Capture the cell that displays the provided text and extract its (X, Y) central coordinate. 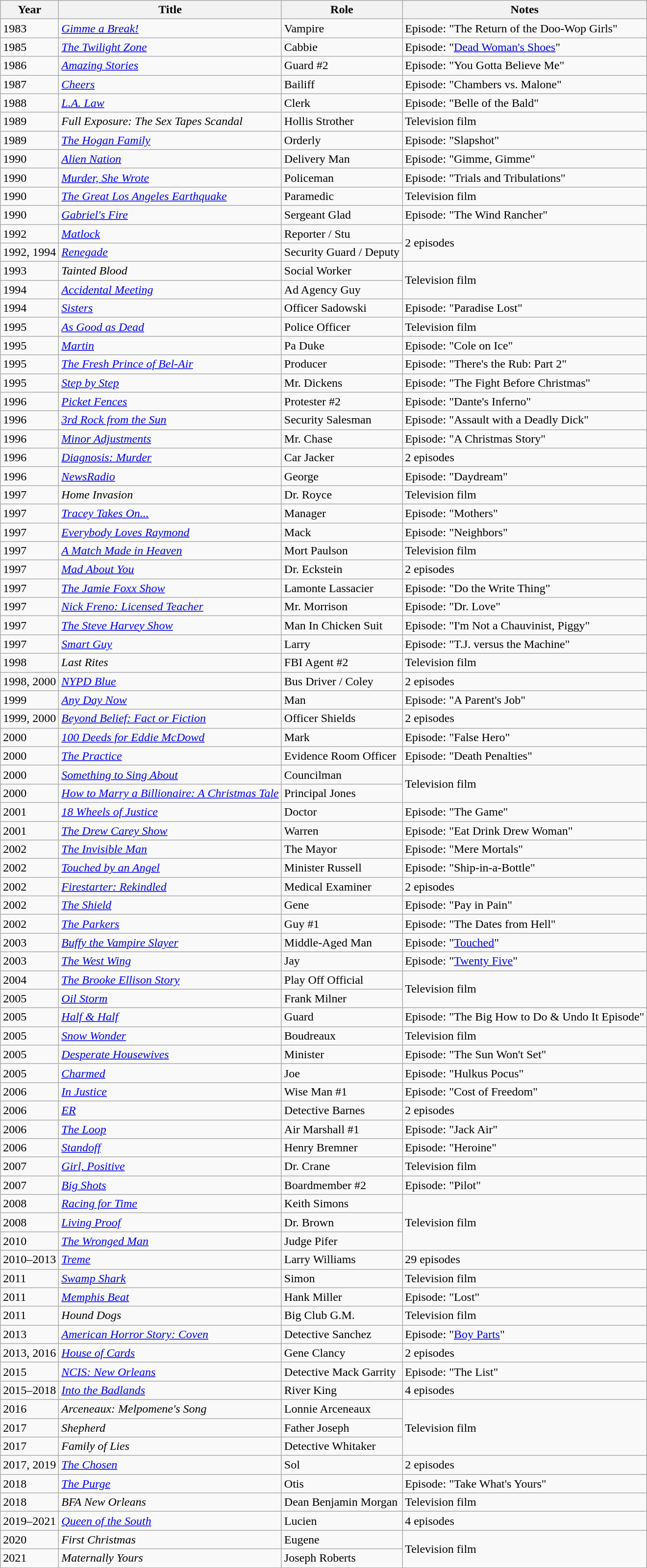
In Justice (170, 1092)
Boardmember #2 (342, 1185)
Episode: "Trials and Tribulations" (524, 177)
BFA New Orleans (170, 1502)
2017, 2019 (29, 1465)
Dr. Royce (342, 495)
Role (342, 10)
Something to Sing About (170, 774)
The Jamie Foxx Show (170, 588)
The Great Los Angeles Earthquake (170, 196)
Big Shots (170, 1185)
Episode: "Eat Drink Drew Woman" (524, 831)
Episode: "Mothers" (524, 513)
Touched by an Angel (170, 868)
Ad Agency Guy (342, 290)
Tainted Blood (170, 271)
1988 (29, 103)
Police Officer (342, 327)
Beyond Belief: Fact or Fiction (170, 719)
The Drew Carey Show (170, 831)
Bailiff (342, 84)
Episode: "Slapshot" (524, 140)
Episode: "Boy Parts" (524, 1334)
Episode: "Lost" (524, 1297)
Security Salesman (342, 420)
1998 (29, 663)
The Wronged Man (170, 1241)
1992, 1994 (29, 252)
2016 (29, 1409)
Arceneaux: Melpomene's Song (170, 1409)
Dr. Eckstein (342, 570)
Episode: "Dante's Inferno" (524, 401)
Diagnosis: Murder (170, 457)
Murder, She Wrote (170, 177)
Gabriel's Fire (170, 215)
Step by Step (170, 383)
Reporter / Stu (342, 234)
Episode: "False Hero" (524, 737)
Episode: "Cost of Freedom" (524, 1092)
Alien Nation (170, 159)
Guard #2 (342, 66)
Charmed (170, 1073)
Car Jacker (342, 457)
Episode: "Dr. Love" (524, 607)
Detective Barnes (342, 1110)
Principal Jones (342, 793)
George (342, 476)
Joseph Roberts (342, 1558)
Episode: "Pilot" (524, 1185)
Big Club G.M. (342, 1316)
Mr. Dickens (342, 383)
Standoff (170, 1148)
Gimme a Break! (170, 28)
Full Exposure: The Sex Tapes Scandal (170, 122)
Living Proof (170, 1222)
Episode: "The List" (524, 1371)
Episode: "Jack Air" (524, 1129)
Detective Whitaker (342, 1446)
Episode: "Paradise Lost" (524, 308)
Home Invasion (170, 495)
Cabbie (342, 47)
Wise Man #1 (342, 1092)
A Match Made in Heaven (170, 551)
Episode: "You Gotta Believe Me" (524, 66)
Sol (342, 1465)
NYPD Blue (170, 681)
Eugene (342, 1540)
Bus Driver / Coley (342, 681)
Episode: "The Game" (524, 812)
Gene (342, 905)
2004 (29, 980)
Family of Lies (170, 1446)
Security Guard / Deputy (342, 252)
Shepherd (170, 1428)
Renegade (170, 252)
Episode: "T.J. versus the Machine" (524, 644)
Lonnie Arceneaux (342, 1409)
1999 (29, 700)
Oil Storm (170, 998)
Cheers (170, 84)
Mort Paulson (342, 551)
Martin (170, 346)
Guy #1 (342, 924)
Larry (342, 644)
Father Joseph (342, 1428)
2015–2018 (29, 1390)
Dr. Crane (342, 1167)
Officer Sadowski (342, 308)
Councilman (342, 774)
2019–2021 (29, 1521)
Episode: "The Sun Won't Set" (524, 1054)
Episode: "The Dates from Hell" (524, 924)
Episode: "Death Penalties" (524, 756)
L.A. Law (170, 103)
Episode: "Touched" (524, 943)
Lucien (342, 1521)
Episode: "Assault with a Deadly Dick" (524, 420)
Jay (342, 961)
Desperate Housewives (170, 1054)
Delivery Man (342, 159)
Episode: "Do the Write Thing" (524, 588)
The Parkers (170, 924)
Minister Russell (342, 868)
The Invisible Man (170, 849)
3rd Rock from the Sun (170, 420)
Gene Clancy (342, 1353)
ER (170, 1110)
The Hogan Family (170, 140)
Episode: "Dead Woman's Shoes" (524, 47)
Hank Miller (342, 1297)
Judge Pifer (342, 1241)
Sergeant Glad (342, 215)
Episode: "Twenty Five" (524, 961)
The Loop (170, 1129)
Episode: "The Fight Before Christmas" (524, 383)
House of Cards (170, 1353)
Episode: "Hulkus Pocus" (524, 1073)
Amazing Stories (170, 66)
Maternally Yours (170, 1558)
2010–2013 (29, 1260)
1986 (29, 66)
Detective Sanchez (342, 1334)
FBI Agent #2 (342, 663)
Air Marshall #1 (342, 1129)
Episode: "Cole on Ice" (524, 346)
Episode: "Take What's Yours" (524, 1484)
Girl, Positive (170, 1167)
Man In Chicken Suit (342, 625)
Episode: "Ship-in-a-Bottle" (524, 868)
The Mayor (342, 849)
Picket Fences (170, 401)
Otis (342, 1484)
Evidence Room Officer (342, 756)
Accidental Meeting (170, 290)
Nick Freno: Licensed Teacher (170, 607)
Everybody Loves Raymond (170, 532)
2013 (29, 1334)
Any Day Now (170, 700)
1998, 2000 (29, 681)
Minister (342, 1054)
Smart Guy (170, 644)
Episode: "The Big How to Do & Undo It Episode" (524, 1017)
Year (29, 10)
River King (342, 1390)
Episode: "A Christmas Story" (524, 439)
The Steve Harvey Show (170, 625)
100 Deeds for Eddie McDowd (170, 737)
Mr. Chase (342, 439)
Episode: "The Wind Rancher" (524, 215)
Queen of the South (170, 1521)
Episode: "The Return of the Doo-Wop Girls" (524, 28)
Producer (342, 364)
The Fresh Prince of Bel-Air (170, 364)
2021 (29, 1558)
Mad About You (170, 570)
The Chosen (170, 1465)
Matlock (170, 234)
Sisters (170, 308)
Joe (342, 1073)
As Good as Dead (170, 327)
NewsRadio (170, 476)
Medical Examiner (342, 887)
Mark (342, 737)
The Purge (170, 1484)
The West Wing (170, 961)
Boudreaux (342, 1036)
Hound Dogs (170, 1316)
Play Off Official (342, 980)
The Practice (170, 756)
Episode: "A Parent's Job" (524, 700)
Social Worker (342, 271)
1993 (29, 271)
2020 (29, 1540)
1985 (29, 47)
18 Wheels of Justice (170, 812)
How to Marry a Billionaire: A Christmas Tale (170, 793)
Episode: "Chambers vs. Malone" (524, 84)
Mr. Morrison (342, 607)
Middle-Aged Man (342, 943)
Firestarter: Rekindled (170, 887)
Keith Simons (342, 1204)
Episode: "Mere Mortals" (524, 849)
29 episodes (524, 1260)
Guard (342, 1017)
Warren (342, 831)
Snow Wonder (170, 1036)
Episode: "Gimme, Gimme" (524, 159)
2015 (29, 1371)
Officer Shields (342, 719)
American Horror Story: Coven (170, 1334)
Episode: "Belle of the Bald" (524, 103)
Detective Mack Garrity (342, 1371)
First Christmas (170, 1540)
Hollis Strother (342, 122)
Title (170, 10)
Buffy the Vampire Slayer (170, 943)
Notes (524, 10)
Paramedic (342, 196)
Memphis Beat (170, 1297)
Episode: "Neighbors" (524, 532)
Tracey Takes On... (170, 513)
Episode: "There's the Rub: Part 2" (524, 364)
1987 (29, 84)
Treme (170, 1260)
Frank Milner (342, 998)
Last Rites (170, 663)
Simon (342, 1278)
Policeman (342, 177)
Larry Williams (342, 1260)
Half & Half (170, 1017)
Minor Adjustments (170, 439)
Man (342, 700)
Orderly (342, 140)
Dr. Brown (342, 1222)
1983 (29, 28)
Episode: "I'm Not a Chauvinist, Piggy" (524, 625)
Pa Duke (342, 346)
Swamp Shark (170, 1278)
Into the Badlands (170, 1390)
The Brooke Ellison Story (170, 980)
Henry Bremner (342, 1148)
Doctor (342, 812)
1992 (29, 234)
Episode: "Daydream" (524, 476)
The Twilight Zone (170, 47)
Racing for Time (170, 1204)
Dean Benjamin Morgan (342, 1502)
2010 (29, 1241)
1999, 2000 (29, 719)
Lamonte Lassacier (342, 588)
Manager (342, 513)
Protester #2 (342, 401)
The Shield (170, 905)
Mack (342, 532)
NCIS: New Orleans (170, 1371)
Clerk (342, 103)
Episode: "Pay in Pain" (524, 905)
2013, 2016 (29, 1353)
Episode: "Heroine" (524, 1148)
Vampire (342, 28)
